Return the [x, y] coordinate for the center point of the cell that contains the specified text.  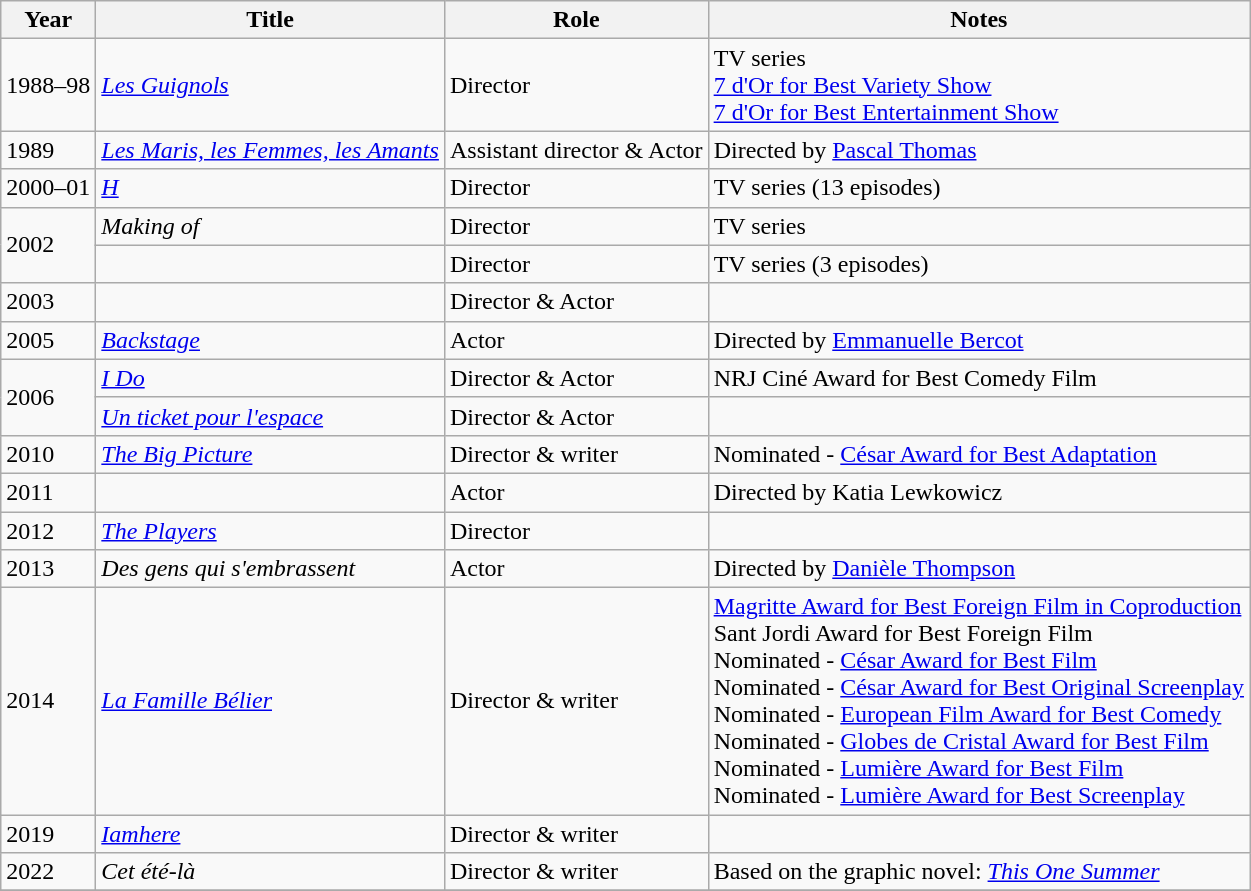
Directed by Emmanuelle Bercot [978, 340]
Directed by Danièle Thompson [978, 569]
2013 [48, 569]
Les Guignols [270, 85]
Cet été-là [270, 872]
Des gens qui s'embrassent [270, 569]
2010 [48, 454]
Notes [978, 20]
The Big Picture [270, 454]
2012 [48, 531]
2002 [48, 245]
Un ticket pour l'espace [270, 416]
Assistant director & Actor [576, 150]
Directed by Katia Lewkowicz [978, 492]
Iamhere [270, 834]
Directed by Pascal Thomas [978, 150]
TV series [978, 226]
1988–98 [48, 85]
TV series (3 episodes) [978, 264]
2003 [48, 302]
2014 [48, 702]
Les Maris, les Femmes, les Amants [270, 150]
Based on the graphic novel: This One Summer [978, 872]
NRJ Ciné Award for Best Comedy Film [978, 378]
H [270, 188]
1989 [48, 150]
I Do [270, 378]
2000–01 [48, 188]
2005 [48, 340]
La Famille Bélier [270, 702]
2006 [48, 397]
Making of [270, 226]
The Players [270, 531]
TV series7 d'Or for Best Variety Show7 d'Or for Best Entertainment Show [978, 85]
TV series (13 episodes) [978, 188]
Nominated - César Award for Best Adaptation [978, 454]
Role [576, 20]
Backstage [270, 340]
2022 [48, 872]
Year [48, 20]
Title [270, 20]
2011 [48, 492]
2019 [48, 834]
